Identify which cell holds the provided text, then report its [x, y] central coordinate. 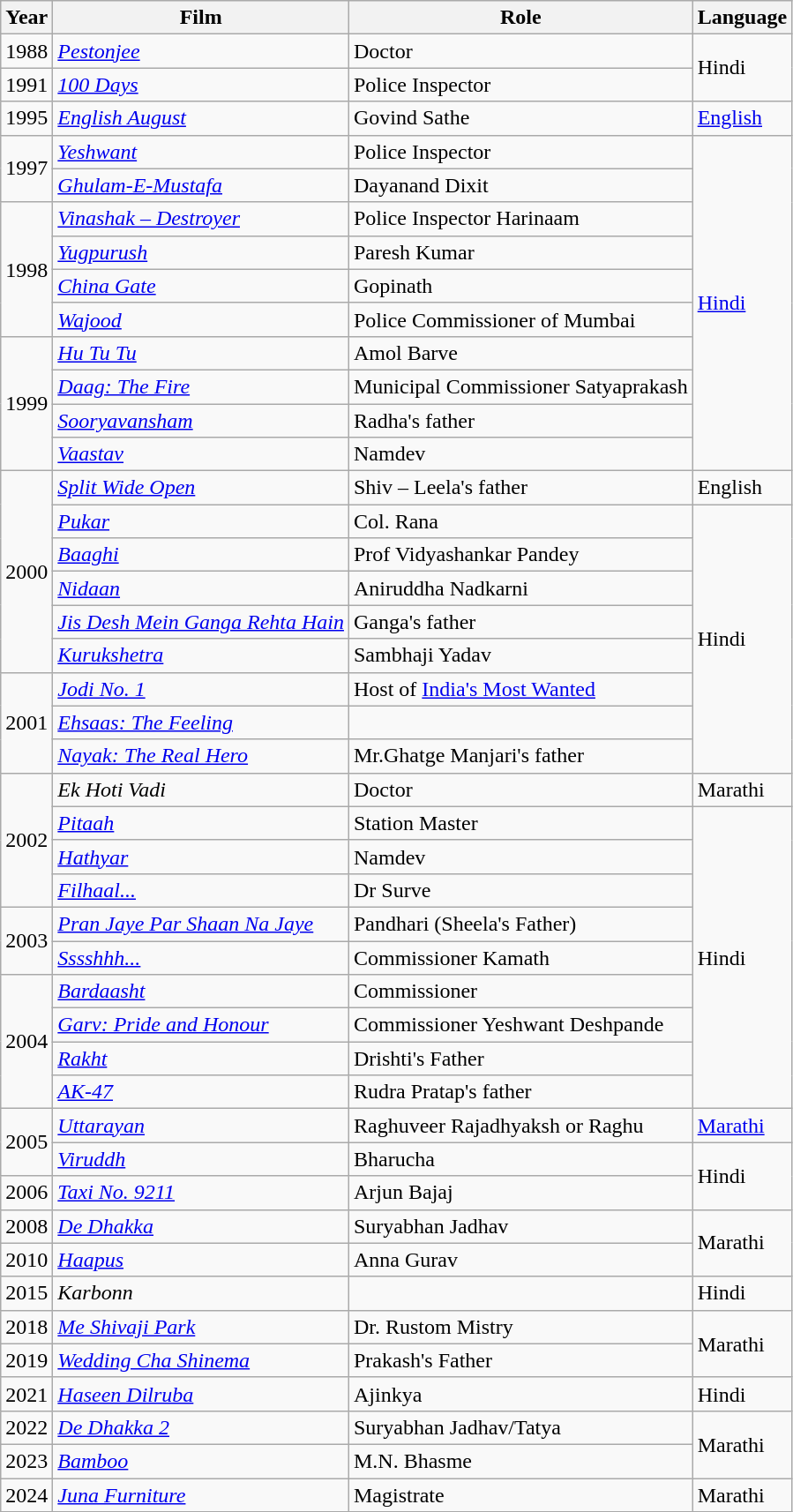
2018 [26, 1327]
Commissioner Kamath [520, 957]
2000 [26, 572]
Ghulam-E-Mustafa [201, 185]
Suryabhan Jadhav/Tatya [520, 1427]
Host of India's Most Wanted [520, 689]
2004 [26, 1042]
Commissioner [520, 992]
Sssshhh... [201, 957]
2003 [26, 940]
1988 [26, 51]
Filhaal... [201, 890]
Drishti's Father [520, 1059]
Shiv – Leela's father [520, 488]
Pran Jaye Par Shaan Na Jaye [201, 924]
Yugpurush [201, 252]
Wajood [201, 319]
Suryabhan Jadhav [520, 1226]
2024 [26, 1495]
M.N. Bhasme [520, 1461]
Col. Rana [520, 521]
Prakash's Father [520, 1360]
Anna Gurav [520, 1260]
Prof Vidyashankar Pandey [520, 555]
2022 [26, 1427]
Film [201, 18]
2021 [26, 1394]
1997 [26, 168]
Dr. Rustom Mistry [520, 1327]
Jodi No. 1 [201, 689]
English August [201, 118]
Yeshwant [201, 152]
Haseen Dilruba [201, 1394]
1999 [26, 403]
Pukar [201, 521]
Paresh Kumar [520, 252]
2002 [26, 840]
Vinashak – Destroyer [201, 219]
1995 [26, 118]
Sambhaji Yadav [520, 655]
2005 [26, 1142]
Language [742, 18]
Haapus [201, 1260]
1998 [26, 269]
1991 [26, 85]
Daag: The Fire [201, 386]
Rakht [201, 1059]
Nayak: The Real Hero [201, 756]
Aniruddha Nadkarni [520, 588]
Garv: Pride and Honour [201, 1025]
Ajinkya [520, 1394]
Commissioner Yeshwant Deshpande [520, 1025]
Taxi No. 9211 [201, 1193]
Rudra Pratap's father [520, 1092]
Police Commissioner of Mumbai [520, 319]
Baaghi [201, 555]
Dayanand Dixit [520, 185]
Ek Hoti Vadi [201, 790]
Bharucha [520, 1159]
Arjun Bajaj [520, 1193]
Kurukshetra [201, 655]
2023 [26, 1461]
Pitaah [201, 823]
Ganga's father [520, 622]
De Dhakka [201, 1226]
Municipal Commissioner Satyaprakash [520, 386]
Hu Tu Tu [201, 353]
2006 [26, 1193]
Bamboo [201, 1461]
Hathyar [201, 857]
Karbonn [201, 1293]
Raghuveer Rajadhyaksh or Raghu [520, 1126]
2008 [26, 1226]
Gopinath [520, 286]
Year [26, 18]
Jis Desh Mein Ganga Rehta Hain [201, 622]
2001 [26, 722]
Station Master [520, 823]
2015 [26, 1293]
Ehsaas: The Feeling [201, 722]
Sooryavansham [201, 421]
Vaastav [201, 454]
Juna Furniture [201, 1495]
Role [520, 18]
Split Wide Open [201, 488]
Amol Barve [520, 353]
Mr.Ghatge Manjari's father [520, 756]
Viruddh [201, 1159]
Nidaan [201, 588]
China Gate [201, 286]
Govind Sathe [520, 118]
Police Inspector Harinaam [520, 219]
2019 [26, 1360]
AK-47 [201, 1092]
Uttarayan [201, 1126]
Radha's father [520, 421]
Pandhari (Sheela's Father) [520, 924]
Dr Surve [520, 890]
Wedding Cha Shinema [201, 1360]
Magistrate [520, 1495]
Bardaasht [201, 992]
De Dhakka 2 [201, 1427]
Me Shivaji Park [201, 1327]
2010 [26, 1260]
100 Days [201, 85]
Pestonjee [201, 51]
